Scan for the cell matching the given text and deliver its (X, Y) coordinate at center. 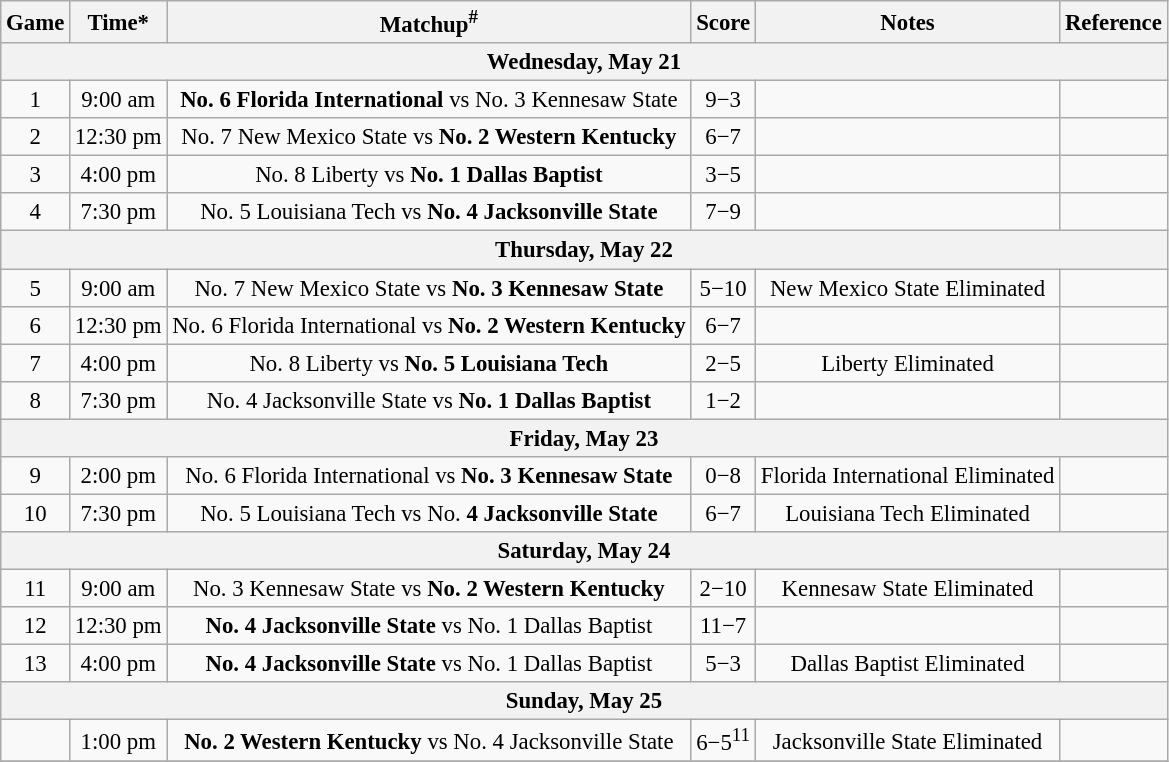
Sunday, May 25 (584, 701)
11 (36, 588)
No. 2 Western Kentucky vs No. 4 Jacksonville State (429, 741)
Thursday, May 22 (584, 250)
Wednesday, May 21 (584, 62)
2 (36, 137)
7 (36, 363)
3 (36, 175)
No. 7 New Mexico State vs No. 2 Western Kentucky (429, 137)
3−5 (724, 175)
No. 8 Liberty vs No. 1 Dallas Baptist (429, 175)
Matchup# (429, 22)
11−7 (724, 626)
Louisiana Tech Eliminated (907, 513)
8 (36, 400)
Game (36, 22)
Saturday, May 24 (584, 551)
4 (36, 213)
7−9 (724, 213)
Kennesaw State Eliminated (907, 588)
2−5 (724, 363)
5 (36, 288)
1−2 (724, 400)
Score (724, 22)
9 (36, 476)
Reference (1114, 22)
Dallas Baptist Eliminated (907, 664)
5−3 (724, 664)
Jacksonville State Eliminated (907, 741)
6−511 (724, 741)
13 (36, 664)
Friday, May 23 (584, 438)
Time* (118, 22)
2−10 (724, 588)
12 (36, 626)
No. 3 Kennesaw State vs No. 2 Western Kentucky (429, 588)
0−8 (724, 476)
2:00 pm (118, 476)
New Mexico State Eliminated (907, 288)
6 (36, 325)
No. 6 Florida International vs No. 2 Western Kentucky (429, 325)
Notes (907, 22)
1:00 pm (118, 741)
No. 7 New Mexico State vs No. 3 Kennesaw State (429, 288)
No. 8 Liberty vs No. 5 Louisiana Tech (429, 363)
9−3 (724, 100)
1 (36, 100)
5−10 (724, 288)
10 (36, 513)
Liberty Eliminated (907, 363)
Florida International Eliminated (907, 476)
